Identify which cell holds the provided text, then report its [X, Y] central coordinate. 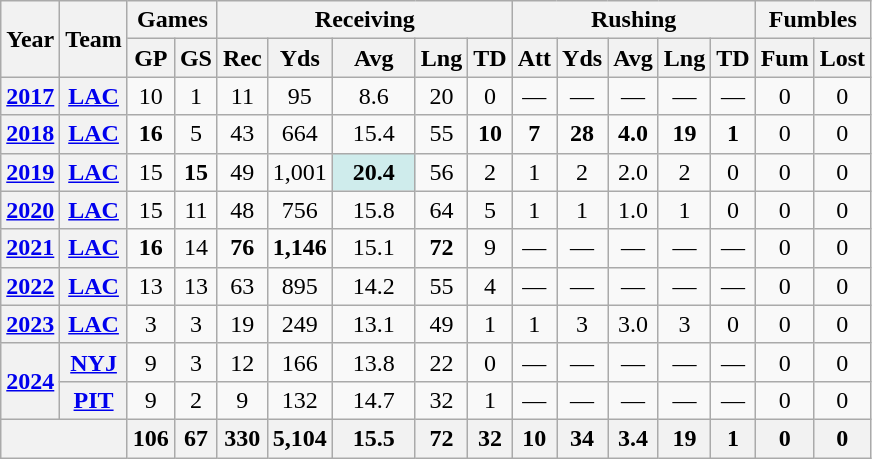
664 [300, 134]
2021 [30, 248]
3.0 [634, 324]
20 [441, 96]
895 [300, 286]
Att [534, 58]
22 [441, 362]
NYJ [94, 362]
76 [242, 248]
15.4 [374, 134]
4.0 [634, 134]
132 [300, 400]
67 [196, 438]
43 [242, 134]
3.4 [634, 438]
12 [242, 362]
PIT [94, 400]
1,001 [300, 172]
Year [30, 39]
56 [441, 172]
8.6 [374, 96]
2018 [30, 134]
20.4 [374, 172]
2020 [30, 210]
4 [490, 286]
2024 [30, 381]
15.1 [374, 248]
Rec [242, 58]
14 [196, 248]
GS [196, 58]
34 [582, 438]
Games [172, 20]
2017 [30, 96]
95 [300, 96]
Receiving [364, 20]
Rushing [634, 20]
166 [300, 362]
106 [150, 438]
GP [150, 58]
1,146 [300, 248]
48 [242, 210]
15.5 [374, 438]
2022 [30, 286]
2023 [30, 324]
Fum [784, 58]
2019 [30, 172]
15.8 [374, 210]
13.8 [374, 362]
5,104 [300, 438]
756 [300, 210]
64 [441, 210]
1.0 [634, 210]
Team [94, 39]
13.1 [374, 324]
14.7 [374, 400]
Lost [842, 58]
249 [300, 324]
Fumbles [812, 20]
2.0 [634, 172]
330 [242, 438]
63 [242, 286]
28 [582, 134]
14.2 [374, 286]
7 [534, 134]
